Capture the cell that displays the provided text and extract its (X, Y) central coordinate. 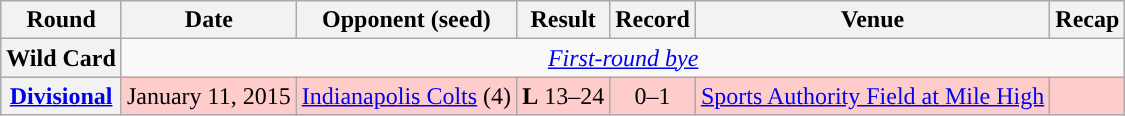
Date (208, 20)
Result (564, 20)
Indianapolis Colts (4) (406, 96)
Record (653, 20)
Sports Authority Field at Mile High (872, 96)
L 13–24 (564, 96)
Venue (872, 20)
Recap (1088, 20)
0–1 (653, 96)
Round (62, 20)
First-round bye (622, 58)
Wild Card (62, 58)
Divisional (62, 96)
Opponent (seed) (406, 20)
January 11, 2015 (208, 96)
